Provide the [X, Y] coordinate of the cell's center where the given text is located.  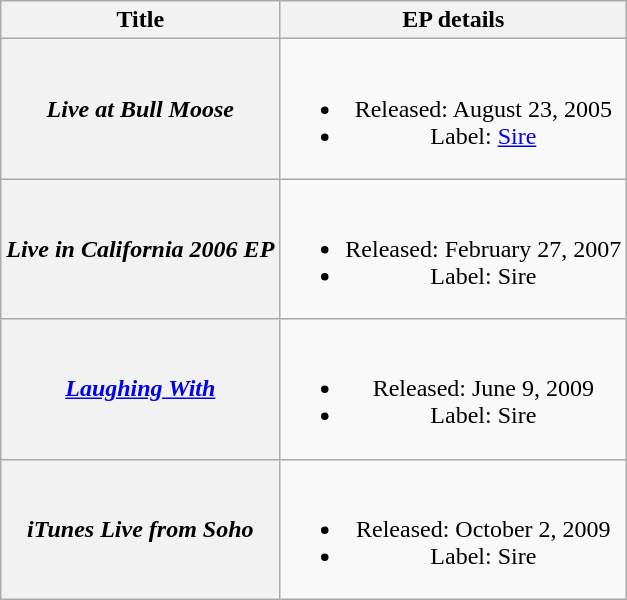
Laughing With [140, 389]
iTunes Live from Soho [140, 529]
Released: October 2, 2009Label: Sire [454, 529]
Released: August 23, 2005Label: Sire [454, 109]
Live in California 2006 EP [140, 249]
Released: February 27, 2007Label: Sire [454, 249]
Released: June 9, 2009Label: Sire [454, 389]
Live at Bull Moose [140, 109]
EP details [454, 20]
Title [140, 20]
